Return the [X, Y] coordinate for the center point of the cell that contains the specified text.  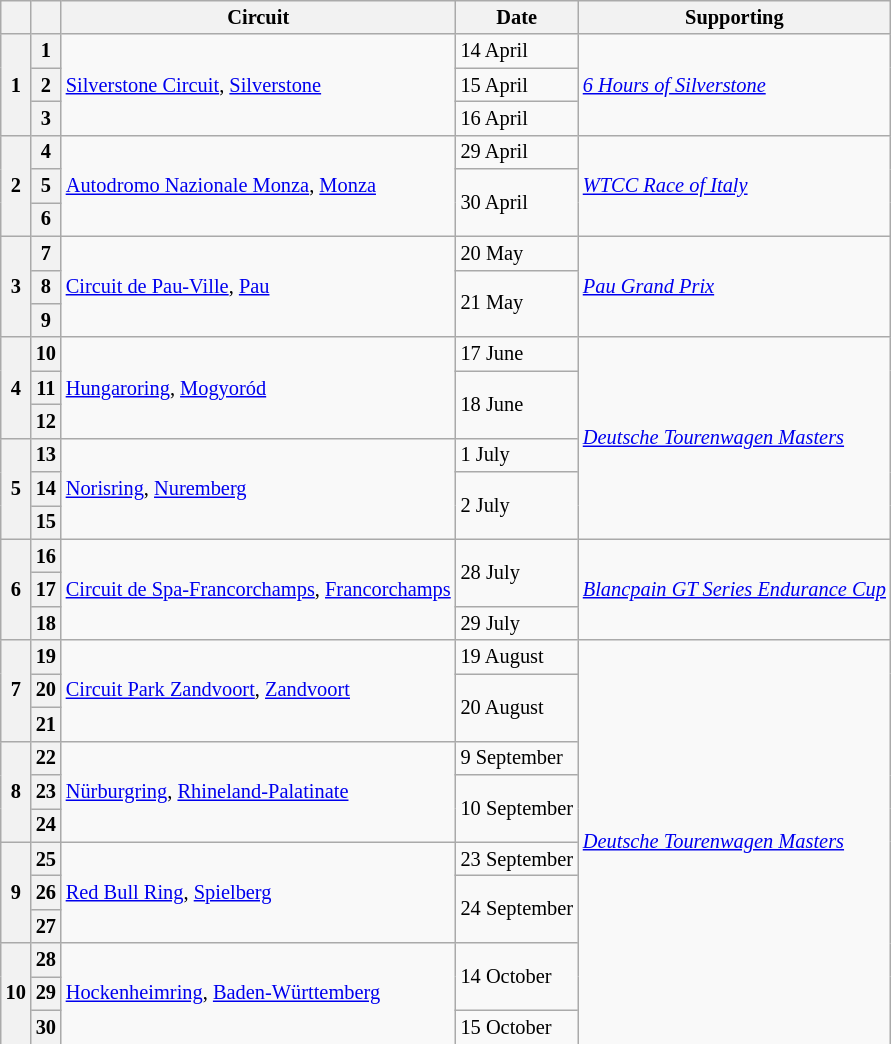
14 April [517, 51]
20 August [517, 706]
29 [46, 993]
16 April [517, 118]
16 [46, 556]
Circuit [258, 17]
30 [46, 1027]
Circuit de Spa-Francorchamps, Francorchamps [258, 590]
Red Bull Ring, Spielberg [258, 892]
Circuit Park Zandvoort, Zandvoort [258, 690]
29 July [517, 623]
29 April [517, 152]
15 October [517, 1027]
WTCC Race of Italy [734, 186]
15 [46, 522]
17 June [517, 354]
Blancpain GT Series Endurance Cup [734, 590]
17 [46, 589]
10 September [517, 808]
6 Hours of Silverstone [734, 84]
Hungaroring, Mogyoród [258, 388]
26 [46, 892]
Autodromo Nazionale Monza, Monza [258, 186]
Norisring, Nuremberg [258, 488]
13 [46, 455]
21 May [517, 304]
28 [46, 960]
Hockenheimring, Baden-Württemberg [258, 994]
Pau Grand Prix [734, 286]
14 October [517, 976]
18 [46, 623]
19 [46, 657]
11 [46, 388]
1 July [517, 455]
25 [46, 859]
15 April [517, 85]
14 [46, 489]
24 [46, 825]
9 September [517, 758]
20 May [517, 253]
18 June [517, 404]
22 [46, 758]
Date [517, 17]
27 [46, 926]
21 [46, 724]
2 July [517, 506]
20 [46, 690]
19 August [517, 657]
Nürburgring, Rhineland-Palatinate [258, 792]
28 July [517, 572]
Circuit de Pau-Ville, Pau [258, 286]
23 September [517, 859]
23 [46, 791]
Silverstone Circuit, Silverstone [258, 84]
12 [46, 421]
Supporting [734, 17]
24 September [517, 908]
30 April [517, 202]
